Search for the cell housing the specified text and yield its (X, Y) center coordinate. 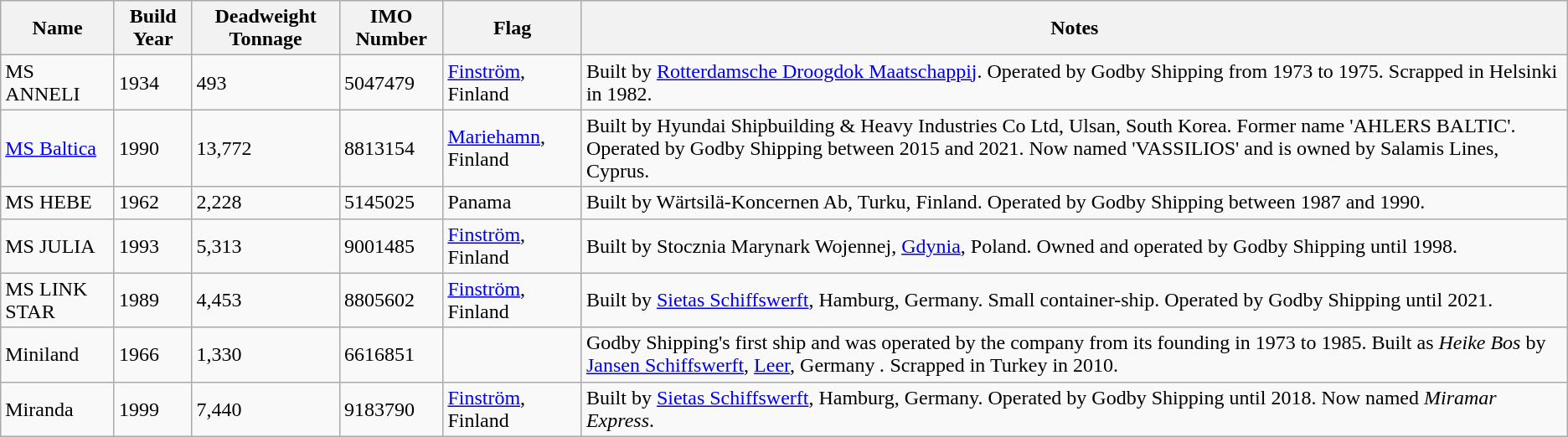
1966 (152, 355)
Built by Sietas Schiffswerft, Hamburg, Germany. Small container-ship. Operated by Godby Shipping until 2021. (1074, 300)
2,228 (266, 203)
493 (266, 82)
Mariehamn, Finland (513, 148)
5145025 (390, 203)
8813154 (390, 148)
IMO Number (390, 28)
MS ANNELI (58, 82)
MS JULIA (58, 246)
Built by Rotterdamsche Droogdok Maatschappij. Operated by Godby Shipping from 1973 to 1975. Scrapped in Helsinki in 1982. (1074, 82)
13,772 (266, 148)
Notes (1074, 28)
8805602 (390, 300)
1,330 (266, 355)
Deadweight Tonnage (266, 28)
1989 (152, 300)
MS HEBE (58, 203)
Built by Stocznia Marynark Wojennej, Gdynia, Poland. Owned and operated by Godby Shipping until 1998. (1074, 246)
MS LINK STAR (58, 300)
Built by Sietas Schiffswerft, Hamburg, Germany. Operated by Godby Shipping until 2018. Now named Miramar Express. (1074, 409)
Name (58, 28)
1993 (152, 246)
Miranda (58, 409)
Build Year (152, 28)
Panama (513, 203)
5,313 (266, 246)
7,440 (266, 409)
9183790 (390, 409)
1934 (152, 82)
5047479 (390, 82)
4,453 (266, 300)
MS Baltica (58, 148)
6616851 (390, 355)
Flag (513, 28)
1990 (152, 148)
Built by Wärtsilä-Koncernen Ab, Turku, Finland. Operated by Godby Shipping between 1987 and 1990. (1074, 203)
Miniland (58, 355)
9001485 (390, 246)
1999 (152, 409)
1962 (152, 203)
